From the cell containing the given text, extract its center point as [x, y] coordinate. 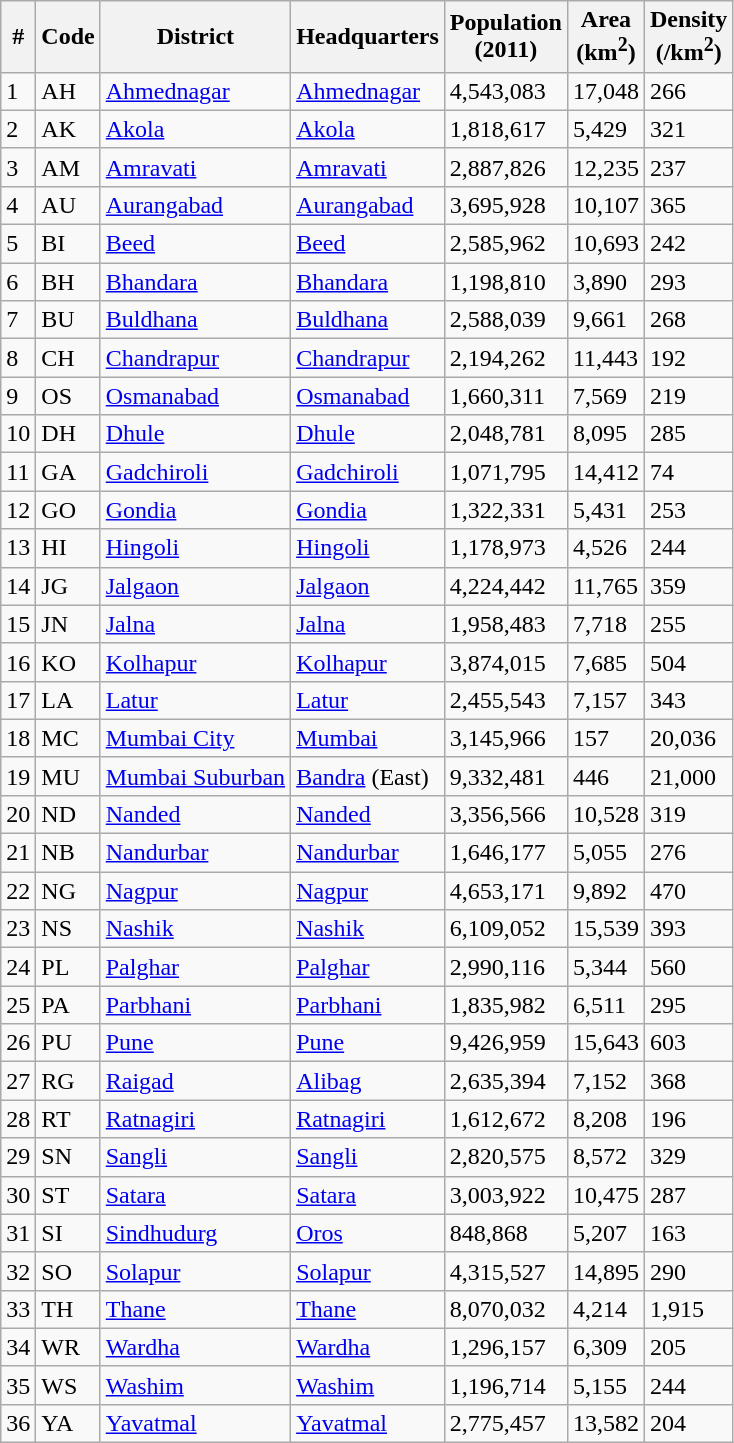
21,000 [688, 776]
MU [68, 776]
3,695,928 [506, 205]
157 [606, 738]
15 [18, 624]
DH [68, 434]
15,643 [606, 1043]
21 [18, 853]
Alibag [368, 1081]
7,569 [606, 396]
14,895 [606, 1271]
NB [68, 853]
196 [688, 1119]
Density (/km2) [688, 37]
1 [18, 91]
14,412 [606, 472]
10,107 [606, 205]
287 [688, 1195]
6 [18, 282]
24 [18, 967]
ND [68, 814]
1,296,157 [506, 1347]
393 [688, 929]
28 [18, 1119]
1,660,311 [506, 396]
321 [688, 129]
PA [68, 1005]
25 [18, 1005]
5,431 [606, 510]
30 [18, 1195]
BI [68, 244]
District [195, 37]
10,528 [606, 814]
1,818,617 [506, 129]
365 [688, 205]
560 [688, 967]
205 [688, 1347]
AU [68, 205]
4,653,171 [506, 891]
343 [688, 700]
359 [688, 586]
Sindhudurg [195, 1233]
SI [68, 1233]
319 [688, 814]
HI [68, 548]
# [18, 37]
5,207 [606, 1233]
18 [18, 738]
9,426,959 [506, 1043]
AH [68, 91]
848,868 [506, 1233]
266 [688, 91]
JN [68, 624]
Population (2011) [506, 37]
AM [68, 167]
4 [18, 205]
Headquarters [368, 37]
4,526 [606, 548]
295 [688, 1005]
1,958,483 [506, 624]
5,429 [606, 129]
RT [68, 1119]
9,892 [606, 891]
TH [68, 1309]
7 [18, 320]
Mumbai City [195, 738]
74 [688, 472]
163 [688, 1233]
29 [18, 1157]
33 [18, 1309]
GO [68, 510]
9,661 [606, 320]
Code [68, 37]
Bandra (East) [368, 776]
5 [18, 244]
32 [18, 1271]
11 [18, 472]
ST [68, 1195]
LA [68, 700]
2,588,039 [506, 320]
Area (km2) [606, 37]
6,109,052 [506, 929]
4,224,442 [506, 586]
446 [606, 776]
14 [18, 586]
192 [688, 358]
4,214 [606, 1309]
CH [68, 358]
504 [688, 662]
12,235 [606, 167]
12 [18, 510]
3,003,922 [506, 1195]
1,198,810 [506, 282]
2,194,262 [506, 358]
1,835,982 [506, 1005]
9,332,481 [506, 776]
7,157 [606, 700]
34 [18, 1347]
1,071,795 [506, 472]
17,048 [606, 91]
SN [68, 1157]
BU [68, 320]
2,455,543 [506, 700]
MC [68, 738]
SO [68, 1271]
13 [18, 548]
35 [18, 1385]
36 [18, 1423]
10 [18, 434]
8,070,032 [506, 1309]
Mumbai Suburban [195, 776]
10,693 [606, 244]
1,178,973 [506, 548]
2 [18, 129]
PU [68, 1043]
PL [68, 967]
9 [18, 396]
2,585,962 [506, 244]
2,048,781 [506, 434]
253 [688, 510]
Oros [368, 1233]
603 [688, 1043]
285 [688, 434]
268 [688, 320]
276 [688, 853]
3,145,966 [506, 738]
7,152 [606, 1081]
2,820,575 [506, 1157]
11,443 [606, 358]
JG [68, 586]
OS [68, 396]
GA [68, 472]
8,572 [606, 1157]
17 [18, 700]
22 [18, 891]
NG [68, 891]
20,036 [688, 738]
1,196,714 [506, 1385]
8,095 [606, 434]
WR [68, 1347]
AK [68, 129]
2,887,826 [506, 167]
329 [688, 1157]
8 [18, 358]
255 [688, 624]
5,155 [606, 1385]
19 [18, 776]
2,990,116 [506, 967]
290 [688, 1271]
26 [18, 1043]
Raigad [195, 1081]
1,915 [688, 1309]
3,874,015 [506, 662]
2,635,394 [506, 1081]
1,322,331 [506, 510]
3 [18, 167]
13,582 [606, 1423]
Mumbai [368, 738]
10,475 [606, 1195]
1,646,177 [506, 853]
204 [688, 1423]
219 [688, 396]
293 [688, 282]
WS [68, 1385]
KO [68, 662]
470 [688, 891]
5,344 [606, 967]
27 [18, 1081]
6,511 [606, 1005]
3,890 [606, 282]
368 [688, 1081]
RG [68, 1081]
NS [68, 929]
242 [688, 244]
23 [18, 929]
16 [18, 662]
6,309 [606, 1347]
8,208 [606, 1119]
7,718 [606, 624]
1,612,672 [506, 1119]
7,685 [606, 662]
4,543,083 [506, 91]
20 [18, 814]
15,539 [606, 929]
BH [68, 282]
4,315,527 [506, 1271]
5,055 [606, 853]
11,765 [606, 586]
2,775,457 [506, 1423]
3,356,566 [506, 814]
237 [688, 167]
31 [18, 1233]
YA [68, 1423]
